Capture the cell that displays the provided text and extract its (x, y) central coordinate. 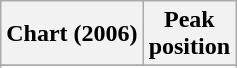
Peakposition (189, 34)
Chart (2006) (72, 34)
